Search for the cell housing the specified text and yield its [x, y] center coordinate. 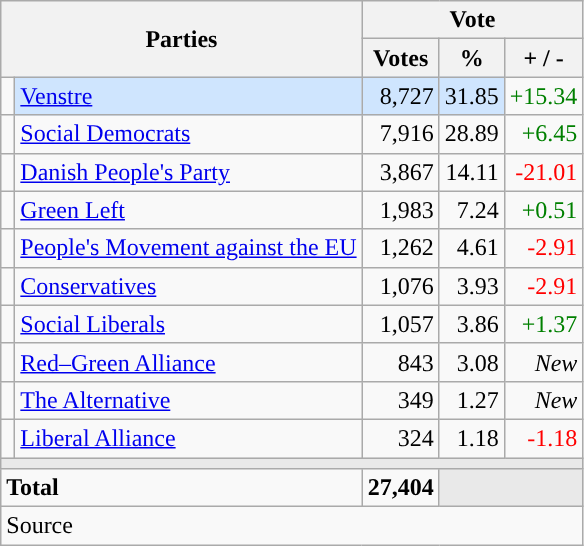
1.18 [472, 438]
7,916 [400, 134]
1,262 [400, 248]
Conservatives [188, 286]
324 [400, 438]
3.08 [472, 362]
+0.51 [544, 210]
+15.34 [544, 96]
Vote [472, 20]
349 [400, 400]
8,727 [400, 96]
-21.01 [544, 172]
3,867 [400, 172]
1,983 [400, 210]
1,076 [400, 286]
+ / - [544, 58]
14.11 [472, 172]
4.61 [472, 248]
28.89 [472, 134]
Red–Green Alliance [188, 362]
-1.18 [544, 438]
3.86 [472, 324]
+6.45 [544, 134]
Danish People's Party [188, 172]
7.24 [472, 210]
Social Democrats [188, 134]
1.27 [472, 400]
Parties [182, 39]
3.93 [472, 286]
Liberal Alliance [188, 438]
% [472, 58]
Source [292, 526]
31.85 [472, 96]
Green Left [188, 210]
People's Movement against the EU [188, 248]
Social Liberals [188, 324]
Votes [400, 58]
Total [182, 488]
843 [400, 362]
27,404 [400, 488]
Venstre [188, 96]
1,057 [400, 324]
The Alternative [188, 400]
+1.37 [544, 324]
